Determine the (x, y) coordinate at the center of the cell enclosing the given text.  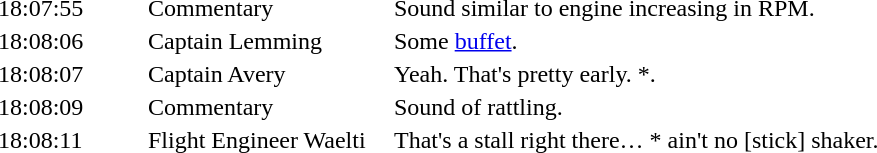
Captain Avery (268, 74)
Commentary (268, 107)
Captain Lemming (268, 41)
